Return [x, y] of the center of cell containing provided text 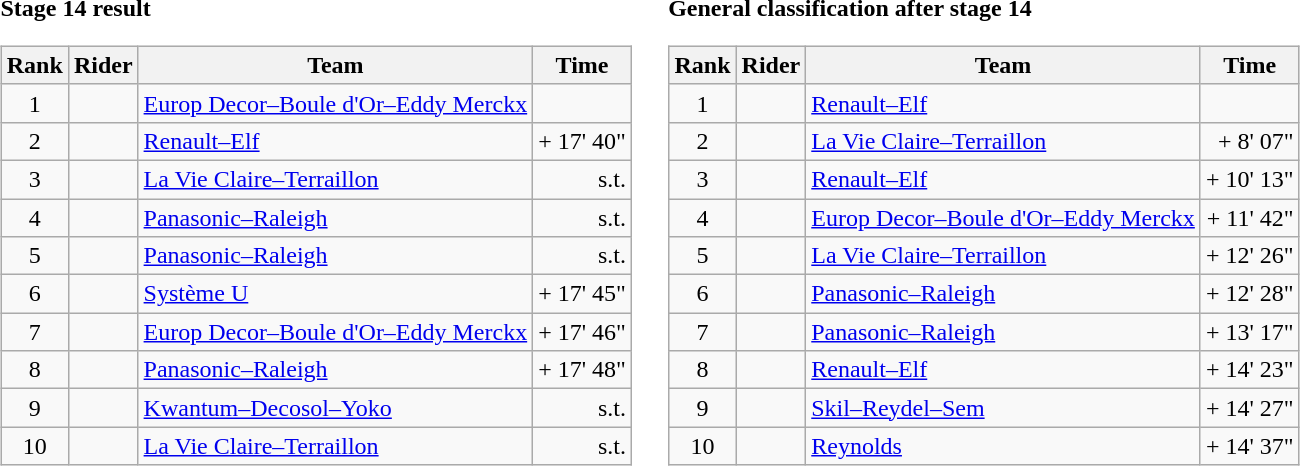
+ 17' 48" [582, 370]
+ 14' 37" [1250, 446]
Reynolds [1004, 446]
+ 13' 17" [1250, 332]
+ 11' 42" [1250, 217]
Système U [336, 294]
+ 17' 40" [582, 141]
+ 14' 23" [1250, 370]
Skil–Reydel–Sem [1004, 408]
+ 17' 46" [582, 332]
+ 17' 45" [582, 294]
Kwantum–Decosol–Yoko [336, 408]
+ 12' 28" [1250, 294]
+ 8' 07" [1250, 141]
+ 10' 13" [1250, 179]
+ 12' 26" [1250, 256]
+ 14' 27" [1250, 408]
